Provide the [x, y] coordinate of the cell's center where the given text is located.  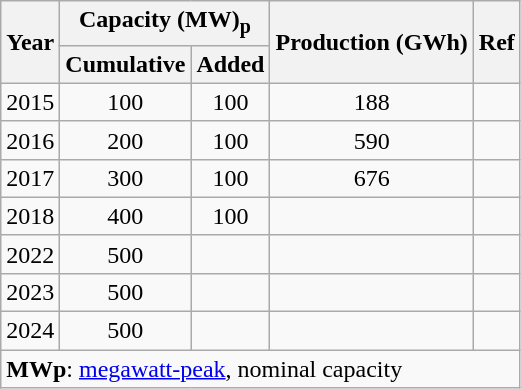
2015 [30, 102]
188 [372, 102]
Capacity (MW)p [165, 23]
2023 [30, 292]
MWp: megawatt-peak, nominal capacity [261, 369]
Year [30, 42]
300 [126, 178]
Added [230, 64]
676 [372, 178]
Cumulative [126, 64]
400 [126, 216]
2024 [30, 331]
590 [372, 140]
2017 [30, 178]
2022 [30, 254]
2018 [30, 216]
200 [126, 140]
Ref [496, 42]
2016 [30, 140]
Production (GWh) [372, 42]
